For the text-containing cell, return its midpoint in (x, y) coordinate format. 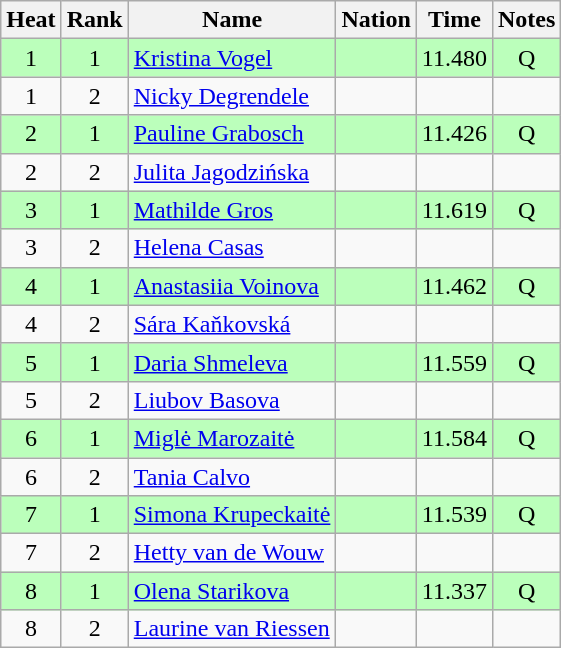
Simona Krupeckaitė (232, 515)
Nicky Degrendele (232, 96)
11.337 (454, 591)
Laurine van Riessen (232, 629)
Helena Casas (232, 248)
11.559 (454, 362)
11.619 (454, 210)
Heat (31, 20)
Hetty van de Wouw (232, 553)
Liubov Basova (232, 400)
Notes (526, 20)
Sára Kaňkovská (232, 324)
Mathilde Gros (232, 210)
Anastasiia Voinova (232, 286)
Tania Calvo (232, 477)
Miglė Marozaitė (232, 438)
Rank (94, 20)
Nation (376, 20)
Time (454, 20)
Name (232, 20)
Daria Shmeleva (232, 362)
11.539 (454, 515)
Pauline Grabosch (232, 134)
Kristina Vogel (232, 58)
11.584 (454, 438)
11.426 (454, 134)
Julita Jagodzińska (232, 172)
11.462 (454, 286)
Olena Starikova (232, 591)
11.480 (454, 58)
